Extract the (X, Y) coordinate from the center of the cell holding the provided text.  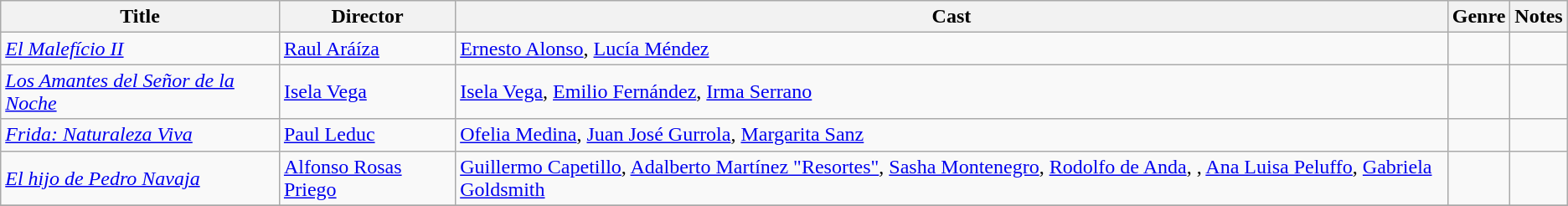
Genre (1479, 17)
Guillermo Capetillo, Adalberto Martínez "Resortes", Sasha Montenegro, Rodolfo de Anda, , Ana Luisa Peluffo, Gabriela Goldsmith (952, 178)
Ofelia Medina, Juan José Gurrola, Margarita Sanz (952, 135)
El hijo de Pedro Navaja (141, 178)
Isela Vega, Emilio Fernández, Irma Serrano (952, 92)
Paul Leduc (367, 135)
Director (367, 17)
El Malefício II (141, 49)
Los Amantes del Señor de la Noche (141, 92)
Notes (1539, 17)
Isela Vega (367, 92)
Cast (952, 17)
Ernesto Alonso, Lucía Méndez (952, 49)
Alfonso Rosas Priego (367, 178)
Frida: Naturaleza Viva (141, 135)
Raul Aráíza (367, 49)
Title (141, 17)
